Provide the (X, Y) coordinate of the cell's center where the given text is located.  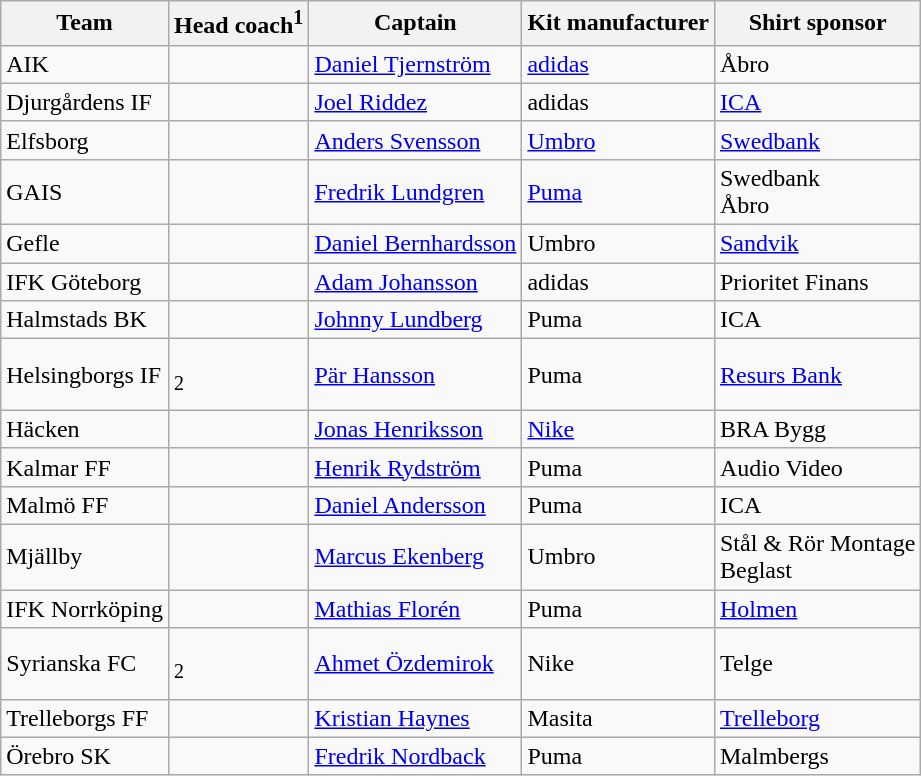
Daniel Bernhardsson (416, 244)
Prioritet Finans (817, 282)
Kristian Haynes (416, 718)
Fredrik Nordback (416, 756)
Mathias Florén (416, 609)
Henrik Rydström (416, 467)
Jonas Henriksson (416, 429)
BRA Bygg (817, 429)
Sandvik (817, 244)
Malmö FF (85, 505)
Daniel Tjernström (416, 64)
Swedbank (817, 140)
Telge (817, 664)
Audio Video (817, 467)
GAIS (85, 192)
Trelleborg (817, 718)
Elfsborg (85, 140)
Kit manufacturer (618, 24)
IFK Norrköping (85, 609)
Fredrik Lundgren (416, 192)
Djurgårdens IF (85, 102)
Trelleborgs FF (85, 718)
Mjällby (85, 556)
Marcus Ekenberg (416, 556)
Johnny Lundberg (416, 320)
Holmen (817, 609)
Pär Hansson (416, 375)
Malmbergs (817, 756)
Syrianska FC (85, 664)
AIK (85, 64)
Ahmet Özdemirok (416, 664)
Halmstads BK (85, 320)
SwedbankÅbro (817, 192)
Häcken (85, 429)
Åbro (817, 64)
Helsingborgs IF (85, 375)
Head coach1 (238, 24)
Kalmar FF (85, 467)
Resurs Bank (817, 375)
Daniel Andersson (416, 505)
Team (85, 24)
Gefle (85, 244)
Örebro SK (85, 756)
Adam Johansson (416, 282)
Stål & Rör MontageBeglast (817, 556)
IFK Göteborg (85, 282)
Masita (618, 718)
Joel Riddez (416, 102)
Shirt sponsor (817, 24)
Anders Svensson (416, 140)
Captain (416, 24)
